Provide the [x, y] coordinate of the cell's center where the given text is located.  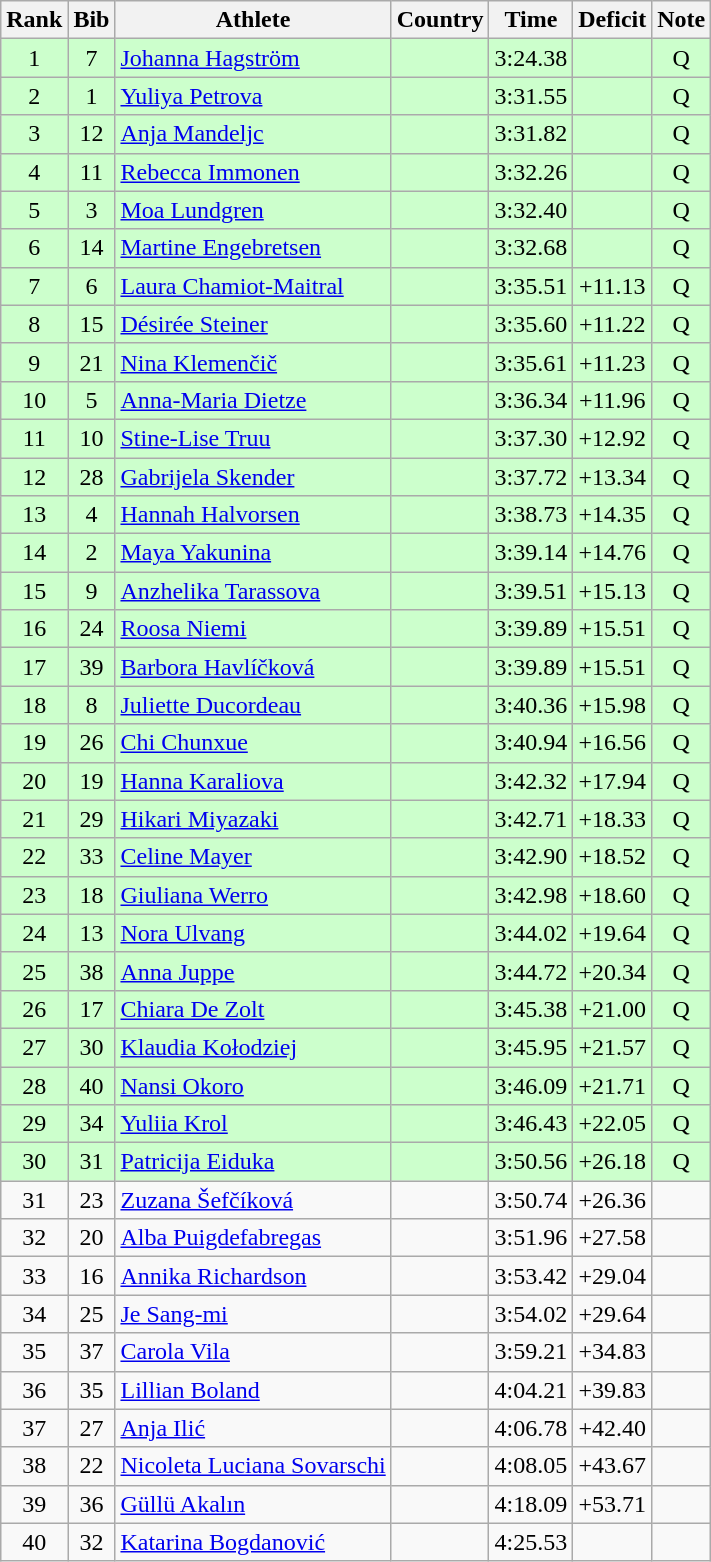
3:59.21 [531, 1352]
+43.67 [612, 1466]
+12.92 [612, 438]
Maya Yakunina [253, 553]
3:40.36 [531, 705]
Rank [34, 20]
Bib [92, 20]
Time [531, 20]
+26.36 [612, 1200]
3:45.95 [531, 1047]
Patricija Eiduka [253, 1162]
Anzhelika Tarassova [253, 591]
+11.23 [612, 362]
4:25.53 [531, 1542]
3:42.98 [531, 895]
Laura Chamiot-Maitral [253, 286]
3:31.82 [531, 134]
Yuliya Petrova [253, 96]
+39.83 [612, 1390]
Zuzana Šefčíková [253, 1200]
3:37.30 [531, 438]
Moa Lundgren [253, 210]
+15.98 [612, 705]
+29.64 [612, 1314]
3:39.51 [531, 591]
3:24.38 [531, 58]
+21.57 [612, 1047]
3:50.74 [531, 1200]
Juliette Ducordeau [253, 705]
3:54.02 [531, 1314]
3:37.72 [531, 477]
Désirée Steiner [253, 324]
+18.33 [612, 819]
Celine Mayer [253, 857]
3:53.42 [531, 1276]
Anna Juppe [253, 971]
3:32.68 [531, 248]
Note [682, 20]
4:06.78 [531, 1428]
3:44.02 [531, 933]
3:31.55 [531, 96]
3:32.40 [531, 210]
4:04.21 [531, 1390]
Deficit [612, 20]
+11.13 [612, 286]
Chi Chunxue [253, 743]
+53.71 [612, 1504]
+26.18 [612, 1162]
4:18.09 [531, 1504]
Güllü Akalın [253, 1504]
3:51.96 [531, 1238]
Gabrijela Skender [253, 477]
Je Sang-mi [253, 1314]
+13.34 [612, 477]
Klaudia Kołodziej [253, 1047]
3:46.09 [531, 1085]
+19.64 [612, 933]
Giuliana Werro [253, 895]
+11.22 [612, 324]
+14.76 [612, 553]
+21.00 [612, 1009]
Nina Klemenčič [253, 362]
+15.13 [612, 591]
3:38.73 [531, 515]
Athlete [253, 20]
+22.05 [612, 1124]
Country [440, 20]
Carola Vila [253, 1352]
Chiara De Zolt [253, 1009]
3:42.71 [531, 819]
3:35.51 [531, 286]
4:08.05 [531, 1466]
3:42.90 [531, 857]
3:35.61 [531, 362]
3:44.72 [531, 971]
Alba Puigdefabregas [253, 1238]
3:39.14 [531, 553]
Barbora Havlíčková [253, 667]
+20.34 [612, 971]
3:40.94 [531, 743]
Yuliia Krol [253, 1124]
Annika Richardson [253, 1276]
Anja Mandeljc [253, 134]
3:50.56 [531, 1162]
Nicoleta Luciana Sovarschi [253, 1466]
Anja Ilić [253, 1428]
+18.52 [612, 857]
+29.04 [612, 1276]
Nansi Okoro [253, 1085]
Lillian Boland [253, 1390]
+34.83 [612, 1352]
3:32.26 [531, 172]
3:35.60 [531, 324]
+18.60 [612, 895]
Johanna Hagström [253, 58]
+27.58 [612, 1238]
+16.56 [612, 743]
Hikari Miyazaki [253, 819]
+21.71 [612, 1085]
Stine-Lise Truu [253, 438]
+11.96 [612, 400]
Katarina Bogdanović [253, 1542]
Martine Engebretsen [253, 248]
Hannah Halvorsen [253, 515]
+14.35 [612, 515]
3:42.32 [531, 781]
Rebecca Immonen [253, 172]
Hanna Karaliova [253, 781]
3:46.43 [531, 1124]
3:45.38 [531, 1009]
Anna-Maria Dietze [253, 400]
+42.40 [612, 1428]
Roosa Niemi [253, 629]
+17.94 [612, 781]
3:36.34 [531, 400]
Nora Ulvang [253, 933]
